For the text-containing cell, return its midpoint in (x, y) coordinate format. 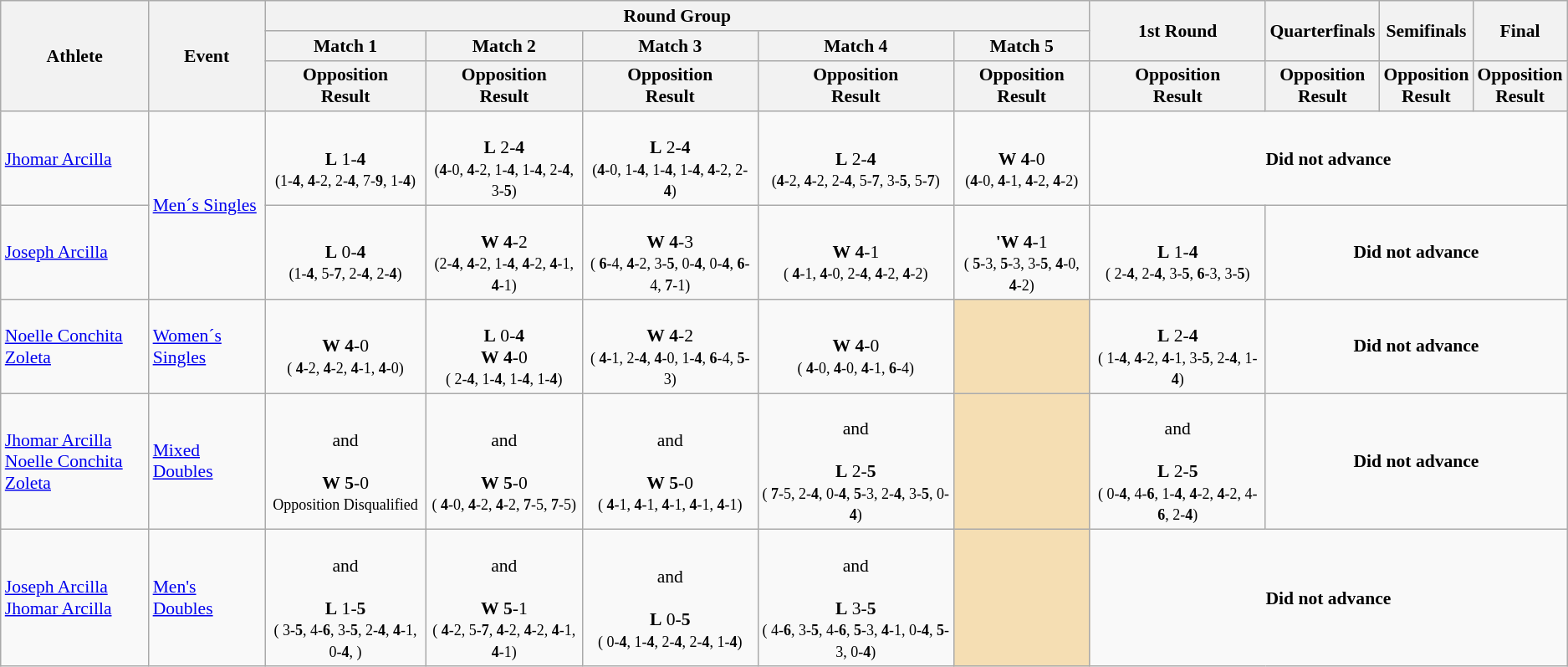
Noelle Conchita Zoleta (75, 346)
L 0-4W 4-0( 2-4, 1-4, 1-4, 1-4) (505, 346)
L 1-4( 2-4, 2-4, 3-5, 6-3, 3-5) (1177, 253)
W 4-2( 4-1, 2-4, 4-0, 1-4, 6-4, 5-3) (670, 346)
Match 3 (670, 46)
Round Group (677, 16)
W 4-3( 6-4, 4-2, 3-5, 0-4, 0-4, 6-4, 7-1) (670, 253)
L 0-4(1-4, 5-7, 2-4, 2-4) (346, 253)
andL 3-5( 4-6, 3-5, 4-6, 5-3, 4-1, 0-4, 5-3, 0-4) (856, 598)
Quarterfinals (1322, 30)
Match 5 (1022, 46)
Match 2 (505, 46)
W 4-1( 4-1, 4-0, 2-4, 4-2, 4-2) (856, 253)
andL 2-5( 0-4, 4-6, 1-4, 4-2, 4-2, 4-6, 2-4) (1177, 462)
L 2-4(4-0, 4-2, 1-4, 1-4, 2-4, 3-5) (505, 159)
Joseph ArcillaJhomar Arcilla (75, 598)
W 4-2(2-4, 4-2, 1-4, 4-2, 4-1, 4-1) (505, 253)
Men´s Singles (207, 206)
andL 0-5( 0-4, 1-4, 2-4, 2-4, 1-4) (670, 598)
W 4-0(4-0, 4-1, 4-2, 4-2) (1022, 159)
andW 5-1( 4-2, 5-7, 4-2, 4-2, 4-1, 4-1) (505, 598)
Jhomar ArcillaNoelle Conchita Zoleta (75, 462)
Mixed Doubles (207, 462)
W 4-0( 4-2, 4-2, 4-1, 4-0) (346, 346)
andW 5-0Opposition Disqualified (346, 462)
andW 5-0( 4-1, 4-1, 4-1, 4-1, 4-1) (670, 462)
1st Round (1177, 30)
Jhomar Arcilla (75, 159)
Event (207, 56)
L 2-4(4-0, 1-4, 1-4, 1-4, 4-2, 2-4) (670, 159)
L 1-4(1-4, 4-2, 2-4, 7-9, 1-4) (346, 159)
Athlete (75, 56)
L 2-4( 1-4, 4-2, 4-1, 3-5, 2-4, 1-4) (1177, 346)
Men's Doubles (207, 598)
Final (1519, 30)
Joseph Arcilla (75, 253)
andW 5-0( 4-0, 4-2, 4-2, 7-5, 7-5) (505, 462)
W 4-0( 4-0, 4-0, 4-1, 6-4) (856, 346)
L 2-4(4-2, 4-2, 2-4, 5-7, 3-5, 5-7) (856, 159)
Women´s Singles (207, 346)
andL 1-5( 3-5, 4-6, 3-5, 2-4, 4-1, 0-4, ) (346, 598)
andL 2-5( 7-5, 2-4, 0-4, 5-3, 2-4, 3-5, 0-4) (856, 462)
Match 4 (856, 46)
'W 4-1( 5-3, 5-3, 3-5, 4-0, 4-2) (1022, 253)
Match 1 (346, 46)
Semifinals (1426, 30)
